Determine the (X, Y) coordinate at the center of the cell enclosing the given text.  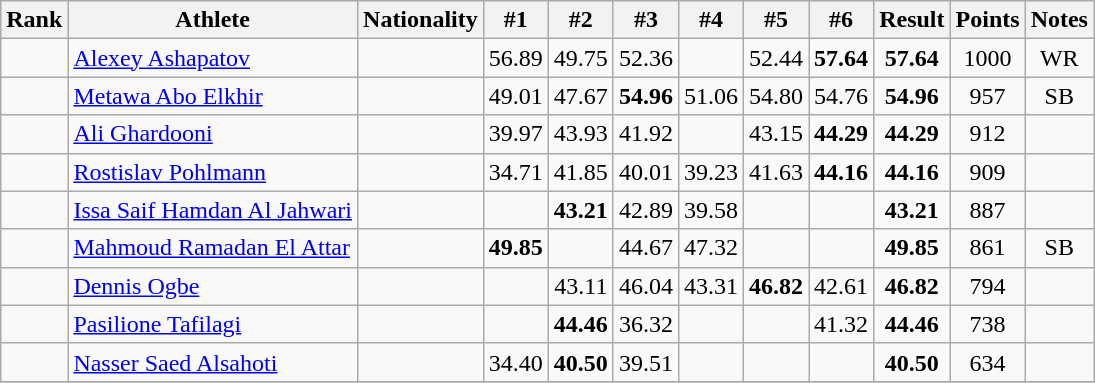
34.40 (516, 362)
Rostislav Pohlmann (213, 172)
Athlete (213, 20)
794 (988, 286)
Dennis Ogbe (213, 286)
52.36 (646, 58)
WR (1059, 58)
34.71 (516, 172)
634 (988, 362)
738 (988, 324)
43.15 (776, 134)
Rank (34, 20)
#1 (516, 20)
Mahmoud Ramadan El Attar (213, 248)
Result (912, 20)
39.23 (710, 172)
41.63 (776, 172)
Nationality (421, 20)
52.44 (776, 58)
Ali Ghardooni (213, 134)
887 (988, 210)
912 (988, 134)
43.11 (580, 286)
Alexey Ashapatov (213, 58)
36.32 (646, 324)
41.32 (842, 324)
#3 (646, 20)
41.85 (580, 172)
47.32 (710, 248)
909 (988, 172)
51.06 (710, 96)
861 (988, 248)
41.92 (646, 134)
54.76 (842, 96)
46.04 (646, 286)
Pasilione Tafilagi (213, 324)
Nasser Saed Alsahoti (213, 362)
44.67 (646, 248)
56.89 (516, 58)
39.97 (516, 134)
Points (988, 20)
54.80 (776, 96)
49.75 (580, 58)
43.93 (580, 134)
39.58 (710, 210)
Metawa Abo Elkhir (213, 96)
1000 (988, 58)
#6 (842, 20)
42.61 (842, 286)
957 (988, 96)
Notes (1059, 20)
43.31 (710, 286)
#4 (710, 20)
49.01 (516, 96)
39.51 (646, 362)
#5 (776, 20)
42.89 (646, 210)
#2 (580, 20)
40.01 (646, 172)
47.67 (580, 96)
Issa Saif Hamdan Al Jahwari (213, 210)
